Return the (x, y) coordinate for the center point of the cell that contains the specified text.  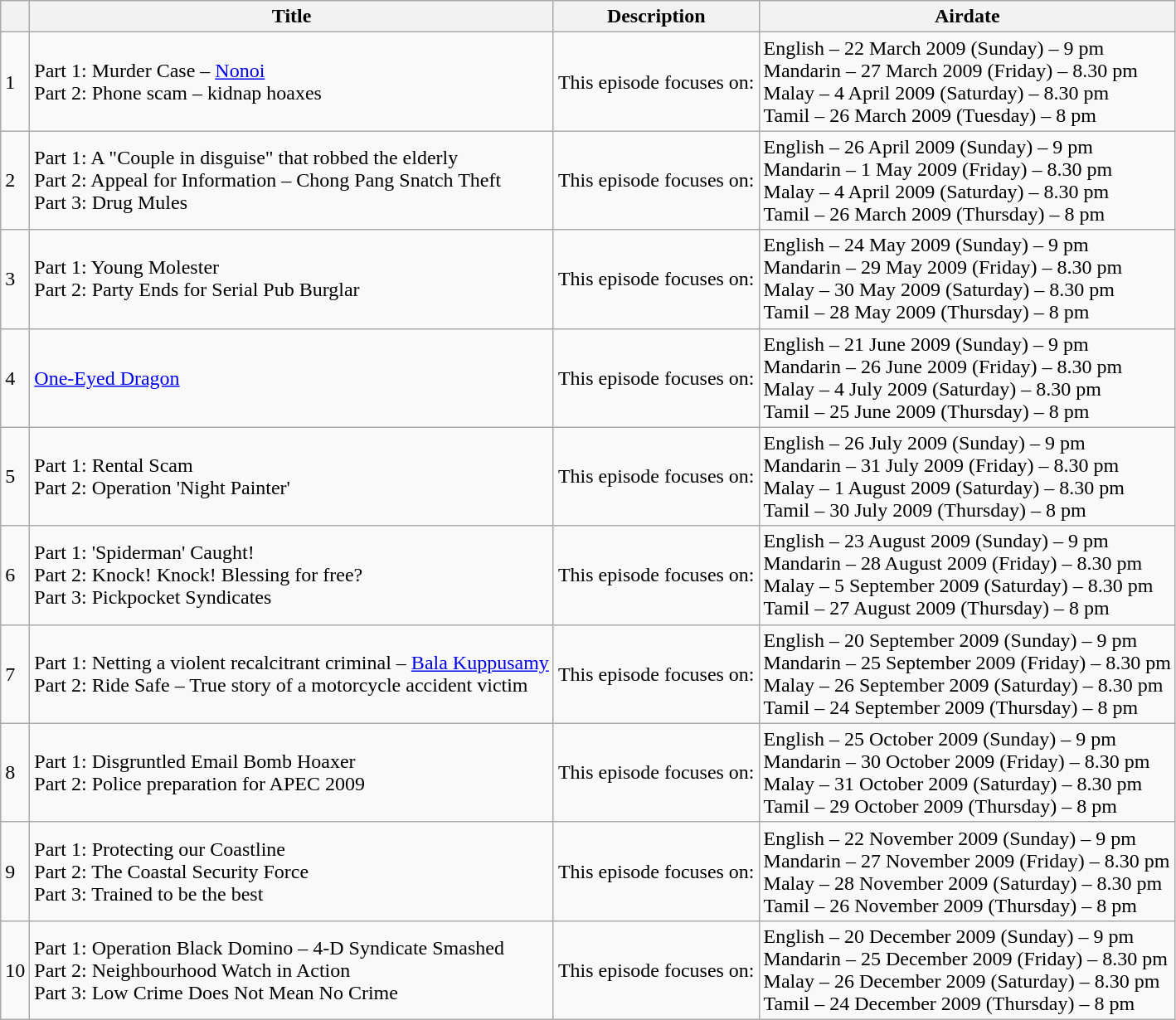
10 (15, 970)
One-Eyed Dragon (292, 378)
Airdate (967, 17)
Part 1: Protecting our Coastline Part 2: The Coastal Security Force Part 3: Trained to be the best (292, 871)
Part 1: Murder Case – Nonoi Part 2: Phone scam – kidnap hoaxes (292, 81)
7 (15, 673)
Part 1: A "Couple in disguise" that robbed the elderly Part 2: Appeal for Information – Chong Pang Snatch Theft Part 3: Drug Mules (292, 181)
Part 1: Netting a violent recalcitrant criminal – Bala Kuppusamy Part 2: Ride Safe – True story of a motorcycle accident victim (292, 673)
Part 1: Young Molester Part 2: Party Ends for Serial Pub Burglar (292, 279)
8 (15, 773)
1 (15, 81)
2 (15, 181)
Description (656, 17)
3 (15, 279)
Title (292, 17)
4 (15, 378)
6 (15, 576)
5 (15, 476)
Part 1: 'Spiderman' Caught! Part 2: Knock! Knock! Blessing for free? Part 3: Pickpocket Syndicates (292, 576)
9 (15, 871)
Part 1: Operation Black Domino – 4-D Syndicate Smashed Part 2: Neighbourhood Watch in Action Part 3: Low Crime Does Not Mean No Crime (292, 970)
Part 1: Disgruntled Email Bomb Hoaxer Part 2: Police preparation for APEC 2009 (292, 773)
Part 1: Rental Scam Part 2: Operation 'Night Painter' (292, 476)
